Find where the given text appears and provide that cell's center as [x, y] coordinate. 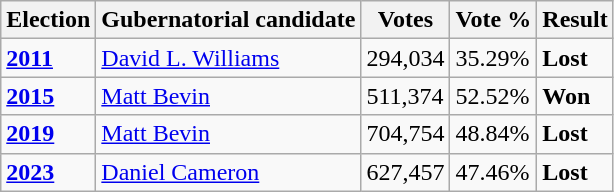
2023 [48, 172]
Daniel Cameron [228, 172]
511,374 [406, 96]
Won [575, 96]
Result [575, 20]
704,754 [406, 134]
48.84% [494, 134]
627,457 [406, 172]
Vote % [494, 20]
2019 [48, 134]
Gubernatorial candidate [228, 20]
Votes [406, 20]
52.52% [494, 96]
2015 [48, 96]
294,034 [406, 58]
35.29% [494, 58]
Election [48, 20]
2011 [48, 58]
47.46% [494, 172]
David L. Williams [228, 58]
